Scan for the cell matching the given text and deliver its (x, y) coordinate at center. 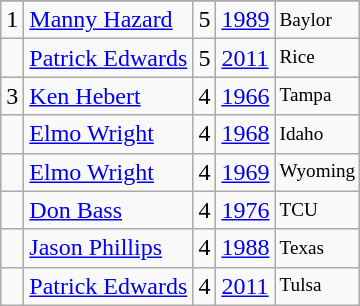
Ken Hebert (108, 96)
Texas (318, 248)
Jason Phillips (108, 248)
Tampa (318, 96)
Rice (318, 58)
1968 (246, 134)
Manny Hazard (108, 20)
1969 (246, 172)
1989 (246, 20)
3 (12, 96)
1966 (246, 96)
Baylor (318, 20)
Tulsa (318, 286)
TCU (318, 210)
Idaho (318, 134)
1976 (246, 210)
1988 (246, 248)
Wyoming (318, 172)
Don Bass (108, 210)
1 (12, 20)
